Scan for the cell matching the given text and deliver its (x, y) coordinate at center. 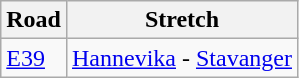
E39 (34, 58)
Road (34, 20)
Hannevika - Stavanger (182, 58)
Stretch (182, 20)
